Identify which cell holds the provided text, then report its [X, Y] central coordinate. 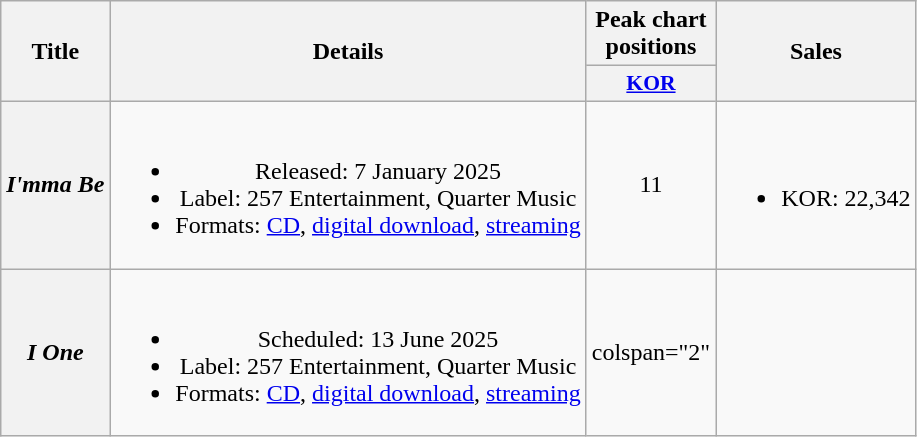
I'mma Be [56, 184]
colspan="2" [651, 352]
Released: 7 January 2025Label: 257 Entertainment, Quarter MusicFormats: CD, digital download, streaming [348, 184]
Title [56, 52]
Details [348, 52]
KOR [651, 84]
11 [651, 184]
Sales [816, 52]
KOR: 22,342 [816, 184]
Peak chart positions [651, 34]
Scheduled: 13 June 2025Label: 257 Entertainment, Quarter MusicFormats: CD, digital download, streaming [348, 352]
I One [56, 352]
